Return [x, y] of the center of cell containing provided text 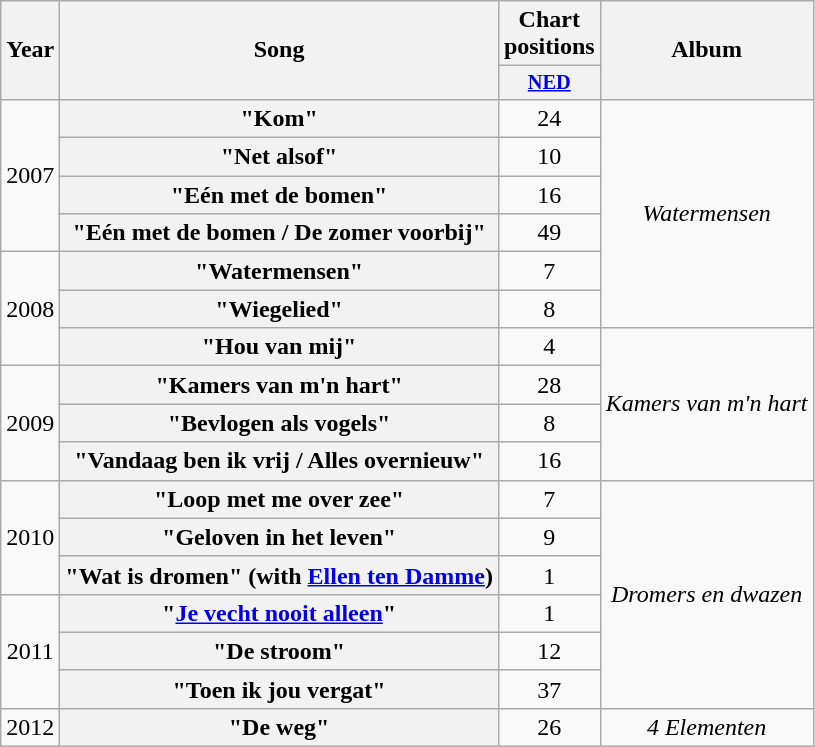
Dromers en dwazen [706, 594]
Year [30, 50]
"Vandaag ben ik vrij / Alles overnieuw" [280, 461]
2012 [30, 727]
10 [549, 157]
"Watermensen" [280, 271]
Watermensen [706, 213]
"Bevlogen als vogels" [280, 423]
"Wiegelied" [280, 309]
"Wat is dromen" (with Ellen ten Damme) [280, 575]
"Hou van mij" [280, 347]
"De stroom" [280, 651]
Chart positions [549, 34]
28 [549, 385]
2007 [30, 175]
37 [549, 689]
"Kamers van m'n hart" [280, 385]
24 [549, 118]
"Loop met me over zee" [280, 499]
Song [280, 50]
49 [549, 233]
2009 [30, 423]
2011 [30, 651]
Kamers van m'n hart [706, 404]
9 [549, 537]
"Je vecht nooit alleen" [280, 613]
"Eén met de bomen / De zomer voorbij" [280, 233]
4 Elementen [706, 727]
Album [706, 50]
NED [549, 83]
"Kom" [280, 118]
26 [549, 727]
"Toen ik jou vergat" [280, 689]
"De weg" [280, 727]
4 [549, 347]
2010 [30, 537]
2008 [30, 309]
"Eén met de bomen" [280, 195]
12 [549, 651]
"Net alsof" [280, 157]
"Geloven in het leven" [280, 537]
